Return the (x, y) coordinate for the center point of the cell that contains the specified text.  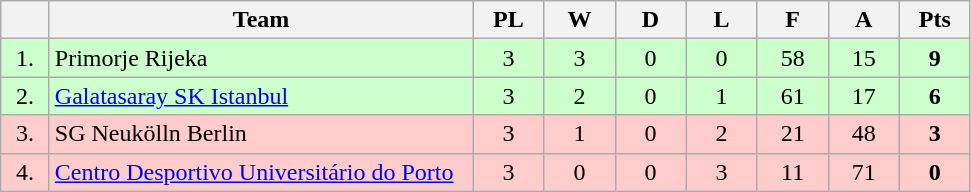
2. (26, 96)
15 (864, 58)
48 (864, 134)
PL (508, 20)
Centro Desportivo Universitário do Porto (261, 172)
Pts (934, 20)
Primorje Rijeka (261, 58)
11 (792, 172)
71 (864, 172)
W (580, 20)
D (650, 20)
3. (26, 134)
58 (792, 58)
9 (934, 58)
21 (792, 134)
17 (864, 96)
Galatasaray SK Istanbul (261, 96)
6 (934, 96)
61 (792, 96)
SG Neukölln Berlin (261, 134)
1. (26, 58)
Team (261, 20)
4. (26, 172)
F (792, 20)
A (864, 20)
L (722, 20)
